Provide the [X, Y] coordinate of the cell's center where the given text is located.  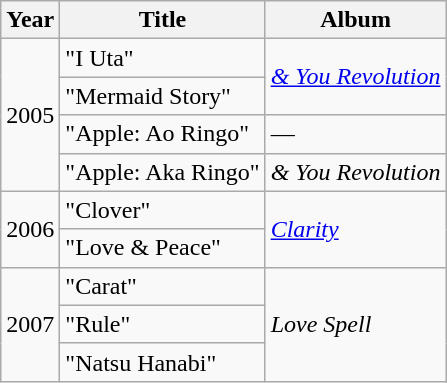
"Clover" [162, 210]
Title [162, 20]
"Rule" [162, 324]
Clarity [356, 229]
2006 [30, 229]
"Apple: Ao Ringo" [162, 134]
"Love & Peace" [162, 248]
— [356, 134]
"Mermaid Story" [162, 96]
Year [30, 20]
Album [356, 20]
"Carat" [162, 286]
2007 [30, 324]
"I Uta" [162, 58]
2005 [30, 115]
Love Spell [356, 324]
"Natsu Hanabi" [162, 362]
"Apple: Aka Ringo" [162, 172]
